Return the [x, y] coordinate for the center point of the cell that contains the specified text.  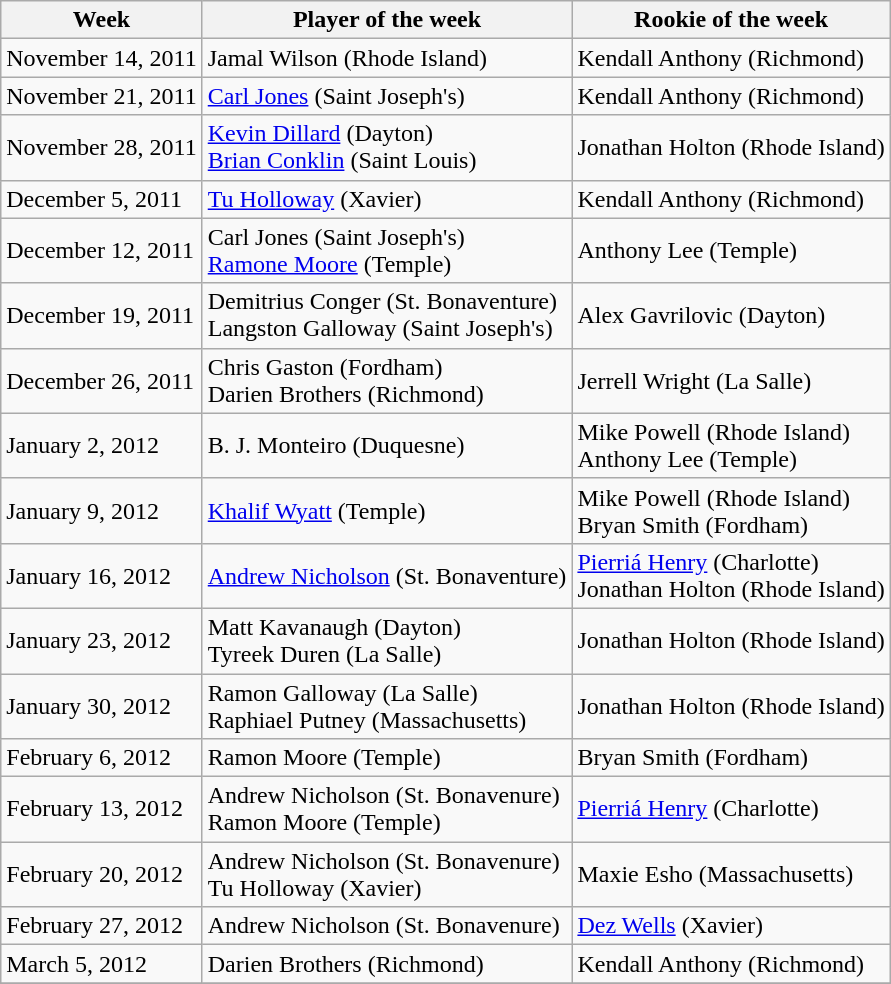
February 27, 2012 [102, 926]
Andrew Nicholson (St. Bonavenure) [387, 926]
January 2, 2012 [102, 446]
Ramon Moore (Temple) [387, 758]
Pierriá Henry (Charlotte) [731, 810]
February 20, 2012 [102, 874]
December 12, 2011 [102, 250]
January 30, 2012 [102, 706]
Mike Powell (Rhode Island)Bryan Smith (Fordham) [731, 510]
January 9, 2012 [102, 510]
Carl Jones (Saint Joseph's) [387, 96]
Anthony Lee (Temple) [731, 250]
March 5, 2012 [102, 964]
November 14, 2011 [102, 58]
Bryan Smith (Fordham) [731, 758]
Mike Powell (Rhode Island)Anthony Lee (Temple) [731, 446]
Jerrell Wright (La Salle) [731, 380]
December 5, 2011 [102, 199]
Jamal Wilson (Rhode Island) [387, 58]
November 21, 2011 [102, 96]
Maxie Esho (Massachusetts) [731, 874]
Tu Holloway (Xavier) [387, 199]
February 13, 2012 [102, 810]
Carl Jones (Saint Joseph's)Ramone Moore (Temple) [387, 250]
Pierriá Henry (Charlotte)Jonathan Holton (Rhode Island) [731, 576]
Chris Gaston (Fordham)Darien Brothers (Richmond) [387, 380]
Matt Kavanaugh (Dayton)Tyreek Duren (La Salle) [387, 640]
Andrew Nicholson (St. Bonavenure)Ramon Moore (Temple) [387, 810]
November 28, 2011 [102, 148]
Rookie of the week [731, 20]
Alex Gavrilovic (Dayton) [731, 316]
January 16, 2012 [102, 576]
B. J. Monteiro (Duquesne) [387, 446]
Andrew Nicholson (St. Bonaventure) [387, 576]
Darien Brothers (Richmond) [387, 964]
December 19, 2011 [102, 316]
January 23, 2012 [102, 640]
February 6, 2012 [102, 758]
Ramon Galloway (La Salle)Raphiael Putney (Massachusetts) [387, 706]
Demitrius Conger (St. Bonaventure)Langston Galloway (Saint Joseph's) [387, 316]
Kevin Dillard (Dayton)Brian Conklin (Saint Louis) [387, 148]
December 26, 2011 [102, 380]
Player of the week [387, 20]
Khalif Wyatt (Temple) [387, 510]
Dez Wells (Xavier) [731, 926]
Week [102, 20]
Andrew Nicholson (St. Bonavenure)Tu Holloway (Xavier) [387, 874]
